Pinpoint the cell where the given text exists, returning its (x, y) midpoint coordinate. 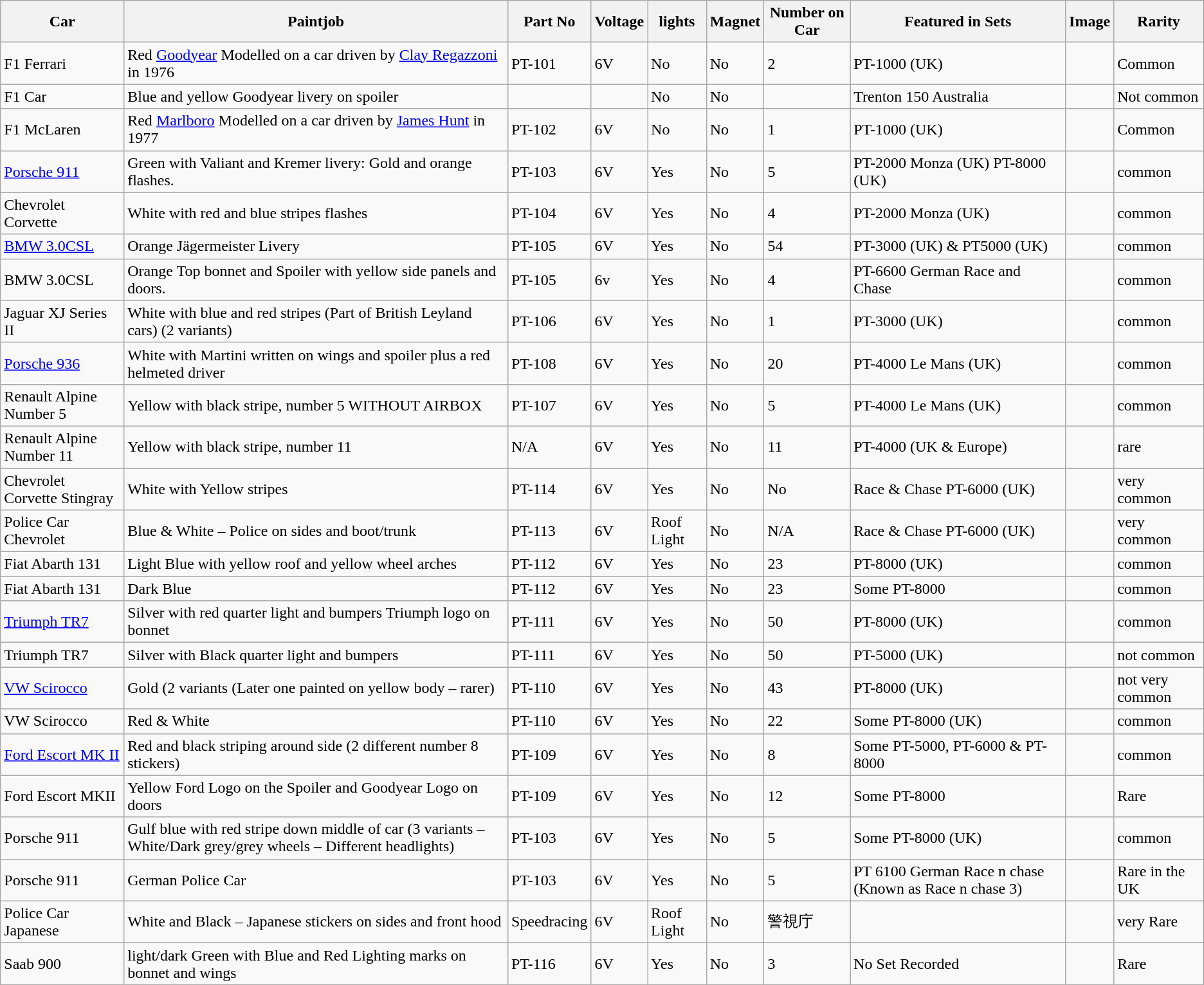
PT-5000 (UK) (958, 655)
F1 McLaren (62, 130)
Blue and yellow Goodyear livery on spoiler (316, 97)
Renault Alpine Number 5 (62, 405)
PT-114 (549, 489)
Rarity (1159, 22)
Voltage (619, 22)
not common (1159, 655)
Silver with red quarter light and bumpers Triumph logo on bonnet (316, 621)
PT-2000 Monza (UK) (958, 214)
6v (619, 279)
F1 Car (62, 97)
Red Marlboro Modelled on a car driven by James Hunt in 1977 (316, 130)
Renault Alpine Number 11 (62, 446)
White with Yellow stripes (316, 489)
White with Martini written on wings and spoiler plus a red helmeted driver (316, 363)
11 (807, 446)
No Set Recorded (958, 964)
very Rare (1159, 921)
lights (677, 22)
警視庁 (807, 921)
PT 6100 German Race n chase (Known as Race n chase 3) (958, 880)
PT-108 (549, 363)
Part No (549, 22)
Rare in the UK (1159, 880)
PT-6600 German Race and Chase (958, 279)
3 (807, 964)
Yellow Ford Logo on the Spoiler and Goodyear Logo on doors (316, 796)
Green with Valiant and Kremer livery: Gold and orange flashes. (316, 171)
German Police Car (316, 880)
PT-113 (549, 531)
20 (807, 363)
Silver with Black quarter light and bumpers (316, 655)
Magnet (735, 22)
light/dark Green with Blue and Red Lighting marks on bonnet and wings (316, 964)
PT-107 (549, 405)
Ford Escort MK II (62, 754)
Paintjob (316, 22)
Yellow with black stripe, number 11 (316, 446)
White with blue and red stripes (Part of British Leyland cars) (2 variants) (316, 322)
PT-4000 (UK & Europe) (958, 446)
Orange Jägermeister Livery (316, 246)
PT-2000 Monza (UK) PT-8000 (UK) (958, 171)
PT-101 (549, 63)
Trenton 150 Australia (958, 97)
Dark Blue (316, 589)
Saab 900 (62, 964)
Red & White (316, 721)
White with red and blue stripes flashes (316, 214)
Speedracing (549, 921)
Red and black striping around side (2 different number 8 stickers) (316, 754)
Car (62, 22)
rare (1159, 446)
Police Car Chevrolet (62, 531)
Yellow with black stripe, number 5 WITHOUT AIRBOX (316, 405)
PT-3000 (UK) (958, 322)
PT-104 (549, 214)
Jaguar XJ Series II (62, 322)
Chevrolet Corvette Stingray (62, 489)
White and Black – Japanese stickers on sides and front hood (316, 921)
Red Goodyear Modelled on a car driven by Clay Regazzoni in 1976 (316, 63)
Some PT-5000, PT-6000 & PT-8000 (958, 754)
22 (807, 721)
F1 Ferrari (62, 63)
PT-106 (549, 322)
Porsche 936 (62, 363)
Chevrolet Corvette (62, 214)
Orange Top bonnet and Spoiler with yellow side panels and doors. (316, 279)
Blue & White – Police on sides and boot/trunk (316, 531)
Image (1090, 22)
2 (807, 63)
Gulf blue with red stripe down middle of car (3 variants – White/Dark grey/grey wheels – Different headlights) (316, 838)
PT-102 (549, 130)
PT-116 (549, 964)
Gold (2 variants (Later one painted on yellow body – rarer) (316, 688)
Not common (1159, 97)
Light Blue with yellow roof and yellow wheel arches (316, 564)
Police Car Japanese (62, 921)
54 (807, 246)
Ford Escort MKII (62, 796)
Number on Car (807, 22)
not very common (1159, 688)
43 (807, 688)
12 (807, 796)
Featured in Sets (958, 22)
PT-3000 (UK) & PT5000 (UK) (958, 246)
8 (807, 754)
